Determine the (X, Y) coordinate at the center of the cell enclosing the given text.  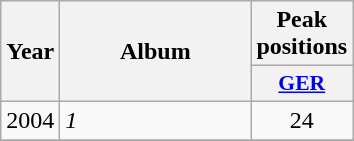
GER (302, 84)
Year (30, 52)
24 (302, 120)
2004 (30, 120)
Peak positions (302, 34)
Album (156, 52)
1 (156, 120)
